Detect which cell encompasses the target text, then output its (X, Y) center coordinate. 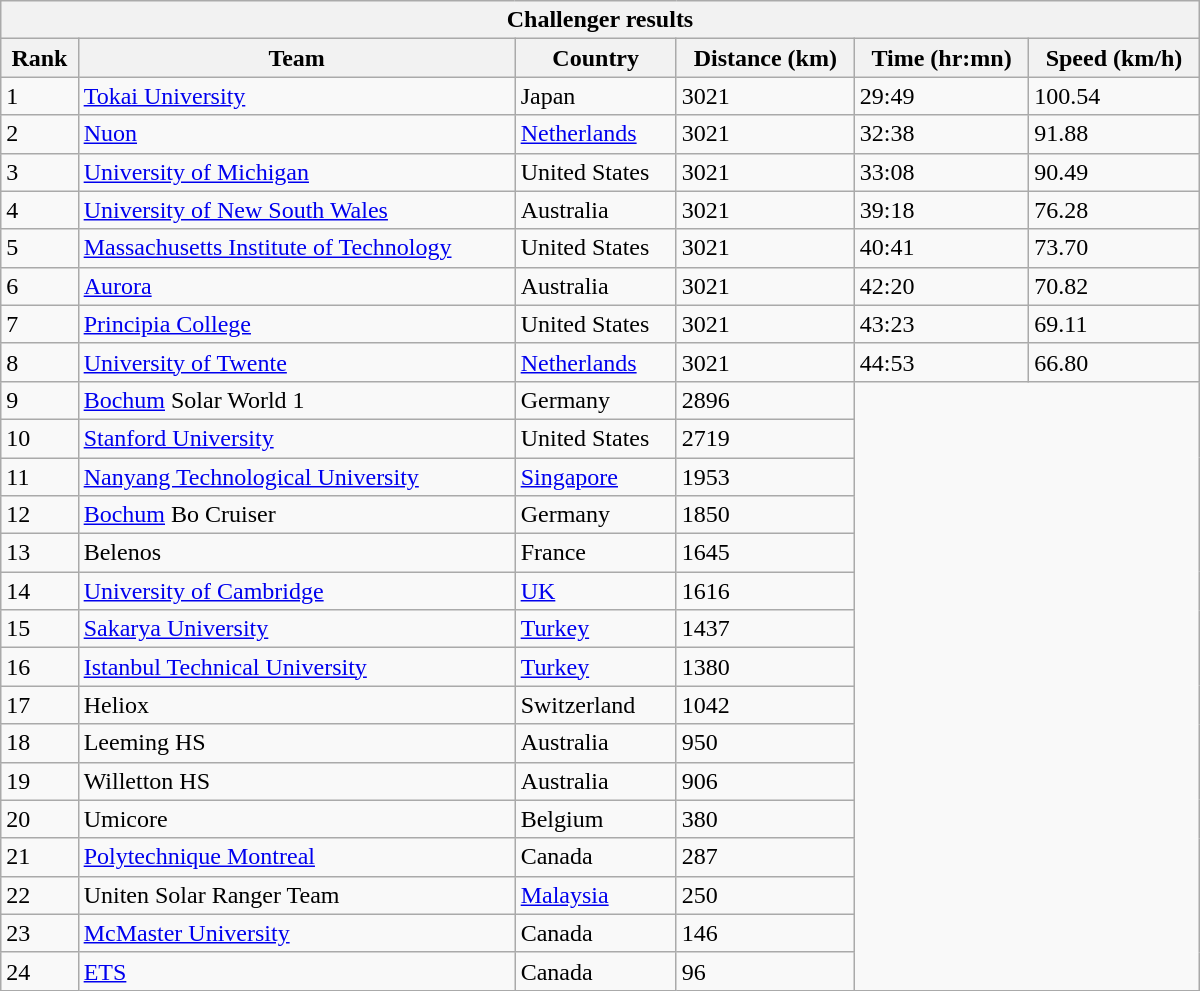
Malaysia (596, 895)
2 (40, 134)
University of Twente (296, 362)
15 (40, 629)
20 (40, 819)
1616 (765, 591)
40:41 (941, 248)
21 (40, 857)
23 (40, 933)
Bochum Bo Cruiser (296, 515)
3 (40, 172)
76.28 (1114, 210)
Nuon (296, 134)
Switzerland (596, 705)
Umicore (296, 819)
9 (40, 400)
Leeming HS (296, 743)
24 (40, 971)
Belgium (596, 819)
33:08 (941, 172)
43:23 (941, 324)
1953 (765, 477)
7 (40, 324)
Principia College (296, 324)
906 (765, 781)
Country (596, 58)
Stanford University (296, 438)
73.70 (1114, 248)
Belenos (296, 553)
18 (40, 743)
Willetton HS (296, 781)
Bochum Solar World 1 (296, 400)
Challenger results (600, 20)
1 (40, 96)
17 (40, 705)
Time (hr:mn) (941, 58)
6 (40, 286)
1850 (765, 515)
13 (40, 553)
2896 (765, 400)
Distance (km) (765, 58)
University of Michigan (296, 172)
12 (40, 515)
Aurora (296, 286)
4 (40, 210)
2719 (765, 438)
UK (596, 591)
44:53 (941, 362)
10 (40, 438)
8 (40, 362)
Polytechnique Montreal (296, 857)
5 (40, 248)
70.82 (1114, 286)
Massachusetts Institute of Technology (296, 248)
69.11 (1114, 324)
McMaster University (296, 933)
100.54 (1114, 96)
Heliox (296, 705)
287 (765, 857)
380 (765, 819)
14 (40, 591)
146 (765, 933)
ETS (296, 971)
90.49 (1114, 172)
250 (765, 895)
29:49 (941, 96)
Team (296, 58)
91.88 (1114, 134)
96 (765, 971)
Speed (km/h) (1114, 58)
University of Cambridge (296, 591)
19 (40, 781)
1645 (765, 553)
Japan (596, 96)
Uniten Solar Ranger Team (296, 895)
32:38 (941, 134)
Rank (40, 58)
11 (40, 477)
1042 (765, 705)
Sakarya University (296, 629)
42:20 (941, 286)
Singapore (596, 477)
Istanbul Technical University (296, 667)
1380 (765, 667)
1437 (765, 629)
22 (40, 895)
University of New South Wales (296, 210)
France (596, 553)
66.80 (1114, 362)
16 (40, 667)
39:18 (941, 210)
Tokai University (296, 96)
950 (765, 743)
Nanyang Technological University (296, 477)
